Detect which cell encompasses the target text, then output its [X, Y] center coordinate. 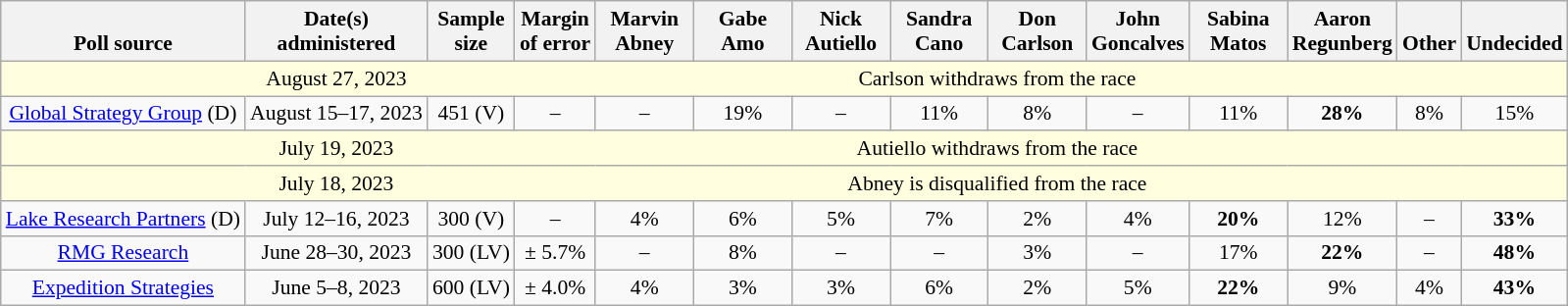
Gabe Amo [742, 31]
June 5–8, 2023 [336, 288]
Date(s)administered [336, 31]
John Goncalves [1138, 31]
43% [1514, 288]
300 (V) [471, 219]
300 (LV) [471, 253]
Aaron Regunberg [1342, 31]
12% [1342, 219]
19% [742, 114]
July 12–16, 2023 [336, 219]
Poll source [124, 31]
17% [1239, 253]
RMG Research [124, 253]
Nick Autiello [840, 31]
Don Carlson [1037, 31]
Samplesize [471, 31]
August 27, 2023 [336, 78]
Lake Research Partners (D) [124, 219]
Carlson withdraws from the race [998, 78]
August 15–17, 2023 [336, 114]
9% [1342, 288]
Abney is disqualified from the race [998, 183]
Marvin Abney [644, 31]
20% [1239, 219]
48% [1514, 253]
600 (LV) [471, 288]
Expedition Strategies [124, 288]
15% [1514, 114]
33% [1514, 219]
451 (V) [471, 114]
July 18, 2023 [336, 183]
28% [1342, 114]
Sabina Matos [1239, 31]
Marginof error [555, 31]
Undecided [1514, 31]
± 4.0% [555, 288]
7% [939, 219]
Sandra Cano [939, 31]
Global Strategy Group (D) [124, 114]
Other [1430, 31]
± 5.7% [555, 253]
Autiello withdraws from the race [998, 149]
June 28–30, 2023 [336, 253]
July 19, 2023 [336, 149]
